Search for the cell housing the specified text and yield its (X, Y) center coordinate. 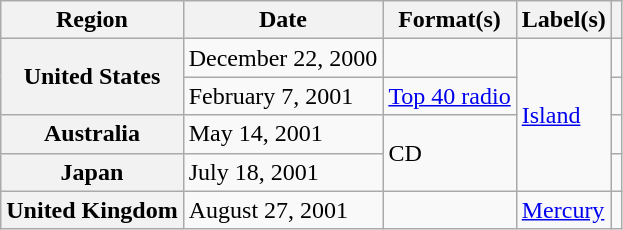
Label(s) (564, 20)
Top 40 radio (450, 96)
Mercury (564, 210)
December 22, 2000 (283, 58)
May 14, 2001 (283, 134)
July 18, 2001 (283, 172)
Region (92, 20)
August 27, 2001 (283, 210)
Date (283, 20)
CD (450, 153)
United Kingdom (92, 210)
Australia (92, 134)
Format(s) (450, 20)
United States (92, 77)
Japan (92, 172)
Island (564, 115)
February 7, 2001 (283, 96)
